Locate the cell with the specified text and output its [X, Y] center coordinate. 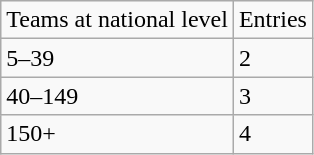
Teams at national level [118, 20]
5–39 [118, 58]
Entries [272, 20]
40–149 [118, 96]
4 [272, 134]
3 [272, 96]
150+ [118, 134]
2 [272, 58]
